Return [x, y] of the center of cell containing provided text 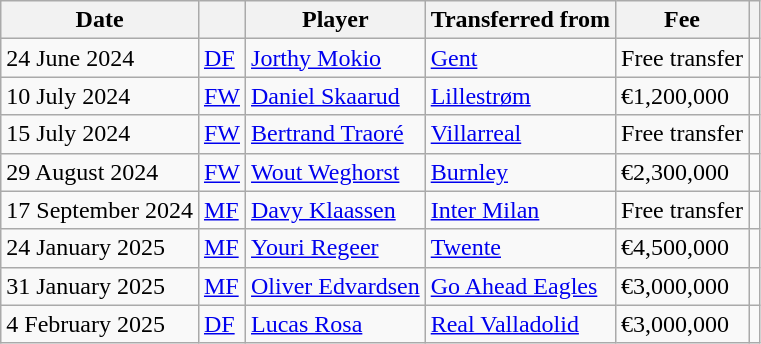
€4,500,000 [682, 248]
Date [100, 20]
Player [336, 20]
€1,200,000 [682, 96]
Bertrand Traoré [336, 134]
Wout Weghorst [336, 172]
Go Ahead Eagles [520, 286]
24 January 2025 [100, 248]
10 July 2024 [100, 96]
Inter Milan [520, 210]
Lillestrøm [520, 96]
Gent [520, 58]
Youri Regeer [336, 248]
24 June 2024 [100, 58]
29 August 2024 [100, 172]
Lucas Rosa [336, 324]
Villarreal [520, 134]
Real Valladolid [520, 324]
Transferred from [520, 20]
15 July 2024 [100, 134]
Jorthy Mokio [336, 58]
Oliver Edvardsen [336, 286]
17 September 2024 [100, 210]
Burnley [520, 172]
Daniel Skaarud [336, 96]
31 January 2025 [100, 286]
€2,300,000 [682, 172]
Fee [682, 20]
Davy Klaassen [336, 210]
4 February 2025 [100, 324]
Twente [520, 248]
